Find where the given text appears and provide that cell's center as [x, y] coordinate. 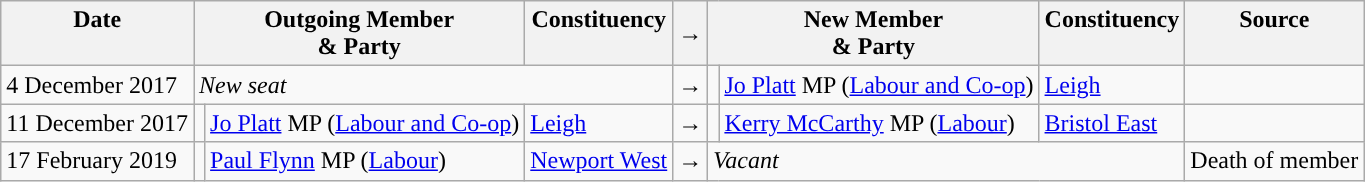
Source [1274, 34]
Death of member [1274, 161]
17 February 2019 [98, 161]
Paul Flynn MP (Labour) [365, 161]
Vacant [946, 161]
4 December 2017 [98, 85]
Newport West [599, 161]
Bristol East [1112, 123]
Kerry McCarthy MP (Labour) [879, 123]
Date [98, 34]
New Member& Party [874, 34]
11 December 2017 [98, 123]
New seat [434, 85]
Outgoing Member& Party [360, 34]
